Locate the cell with the specified text and output its (x, y) center coordinate. 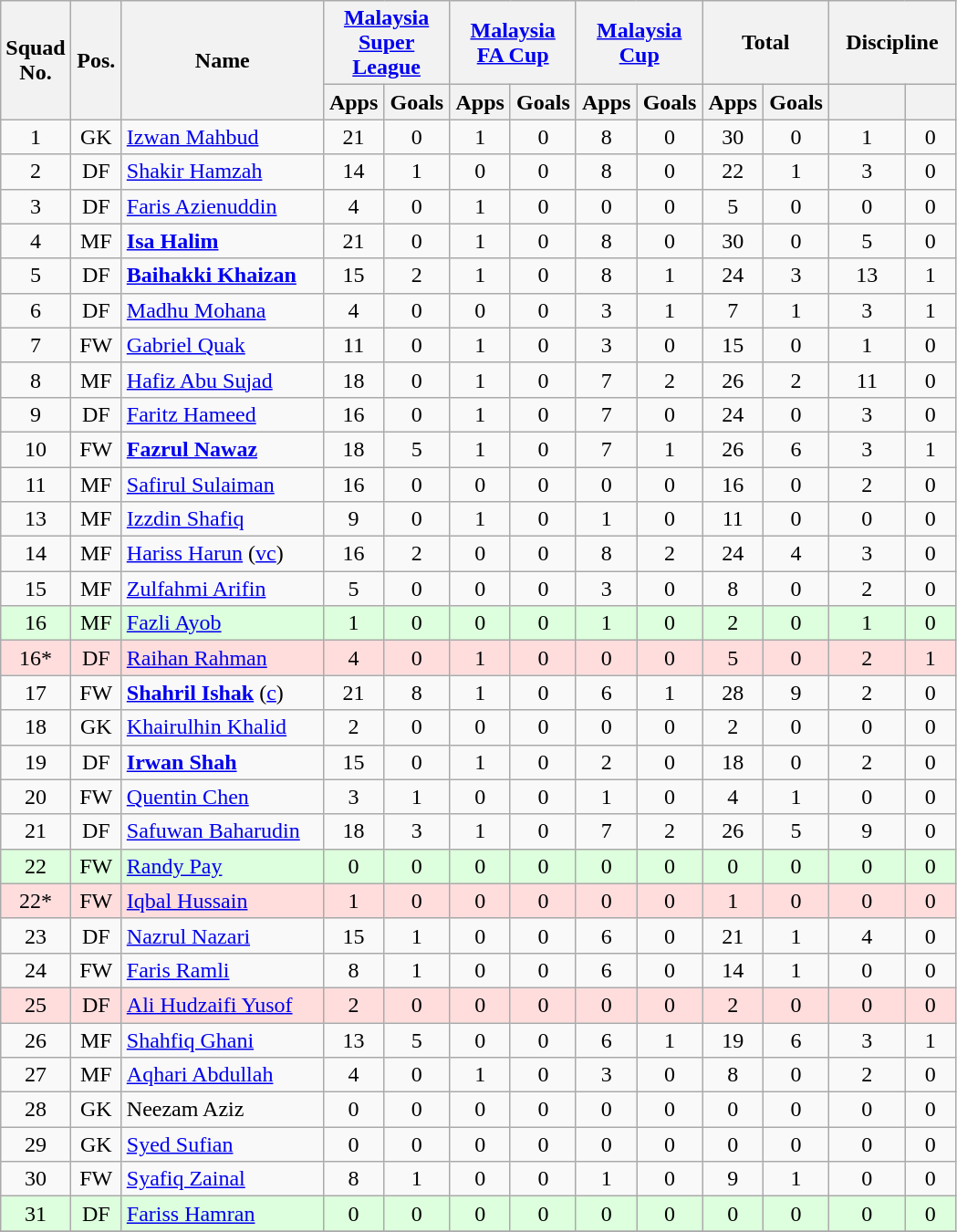
Malaysia FA Cup (513, 43)
Zulfahmi Arifin (223, 589)
Fariss Hamran (223, 1214)
Malaysia Super League (387, 43)
Neezam Aziz (223, 1110)
Syed Sufian (223, 1144)
Randy Pay (223, 866)
Iqbal Hussain (223, 901)
Gabriel Quak (223, 345)
Quentin Chen (223, 797)
29 (36, 1144)
Total (766, 43)
22* (36, 901)
20 (36, 797)
Malaysia Cup (639, 43)
Nazrul Nazari (223, 935)
31 (36, 1214)
Syafiq Zainal (223, 1179)
Hariss Harun (vc) (223, 554)
Izwan Mahbud (223, 137)
Faris Azienuddin (223, 206)
27 (36, 1075)
Hafiz Abu Sujad (223, 380)
23 (36, 935)
25 (36, 1005)
Irwan Shah (223, 762)
SquadNo. (36, 60)
Safirul Sulaiman (223, 485)
Safuwan Baharudin (223, 831)
Baihakki Khaizan (223, 276)
Shahril Ishak (c) (223, 693)
16* (36, 658)
Faritz Hameed (223, 414)
Faris Ramli (223, 970)
Aqhari Abdullah (223, 1075)
Pos. (96, 60)
Madhu Mohana (223, 310)
Fazrul Nawaz (223, 449)
Fazli Ayob (223, 623)
Raihan Rahman (223, 658)
Isa Halim (223, 241)
Shahfiq Ghani (223, 1039)
17 (36, 693)
10 (36, 449)
Shakir Hamzah (223, 172)
Izzdin Shafiq (223, 519)
Khairulhin Khalid (223, 727)
Ali Hudzaifi Yusof (223, 1005)
Discipline (892, 43)
Name (223, 60)
